Find where the given text appears and provide that cell's center as (X, Y) coordinate. 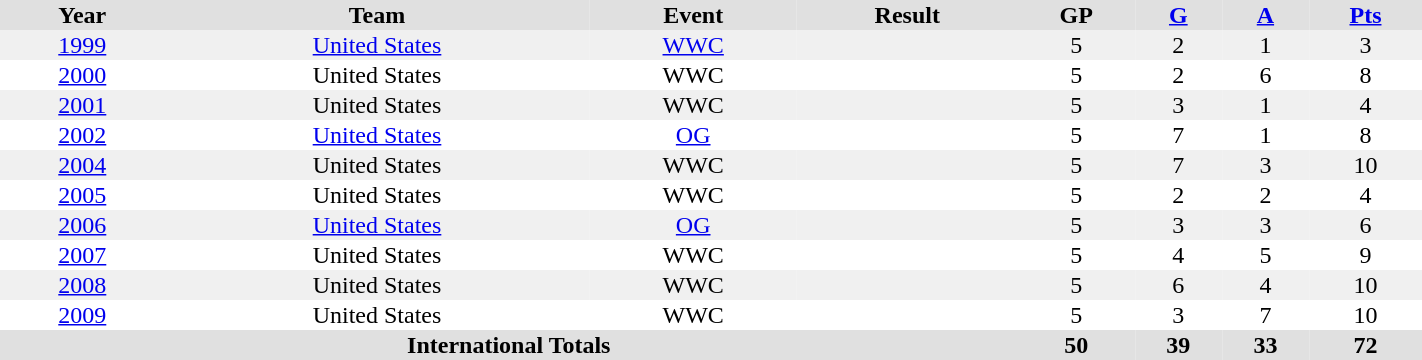
2002 (82, 135)
Result (908, 15)
2009 (82, 315)
72 (1366, 345)
2004 (82, 165)
2001 (82, 105)
1999 (82, 45)
GP (1076, 15)
2005 (82, 195)
Pts (1366, 15)
Year (82, 15)
A (1266, 15)
50 (1076, 345)
Event (693, 15)
2008 (82, 285)
G (1178, 15)
International Totals (509, 345)
2000 (82, 75)
39 (1178, 345)
2007 (82, 255)
Team (378, 15)
33 (1266, 345)
9 (1366, 255)
2006 (82, 225)
